Detect which cell encompasses the target text, then output its (x, y) center coordinate. 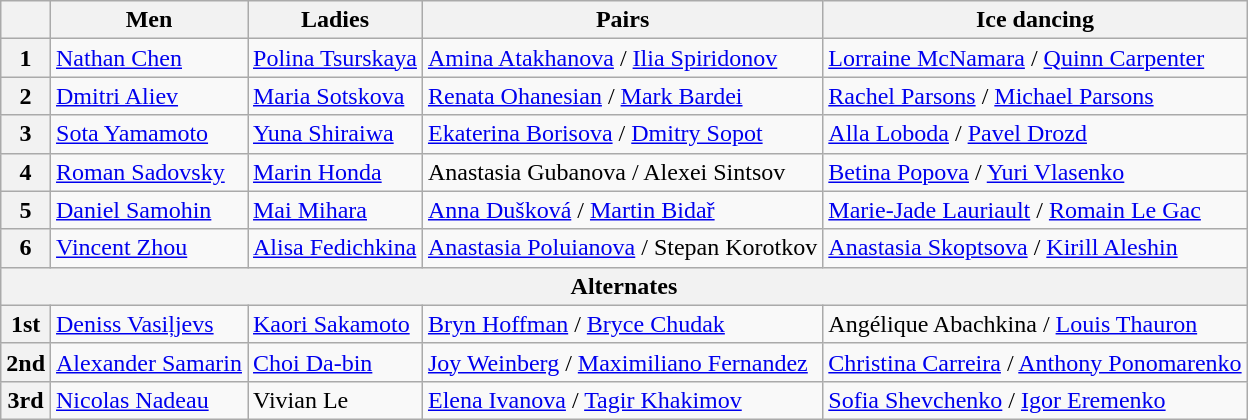
Yuna Shiraiwa (336, 134)
Nathan Chen (150, 58)
Alexander Samarin (150, 362)
Dmitri Aliev (150, 96)
Alternates (624, 286)
1st (26, 324)
5 (26, 210)
Elena Ivanova / Tagir Khakimov (622, 400)
Ice dancing (1035, 20)
Maria Sotskova (336, 96)
Deniss Vasiļjevs (150, 324)
2 (26, 96)
Bryn Hoffman / Bryce Chudak (622, 324)
Joy Weinberg / Maximiliano Fernandez (622, 362)
Sofia Shevchenko / Igor Eremenko (1035, 400)
Amina Atakhanova / Ilia Spiridonov (622, 58)
Polina Tsurskaya (336, 58)
Alisa Fedichkina (336, 248)
Rachel Parsons / Michael Parsons (1035, 96)
2nd (26, 362)
Kaori Sakamoto (336, 324)
Sota Yamamoto (150, 134)
Marin Honda (336, 172)
Roman Sadovsky (150, 172)
Anastasia Skoptsova / Kirill Aleshin (1035, 248)
Mai Mihara (336, 210)
1 (26, 58)
Alla Loboda / Pavel Drozd (1035, 134)
Nicolas Nadeau (150, 400)
Ladies (336, 20)
Betina Popova / Yuri Vlasenko (1035, 172)
4 (26, 172)
Anna Dušková / Martin Bidař (622, 210)
Vivian Le (336, 400)
Pairs (622, 20)
Vincent Zhou (150, 248)
Anastasia Gubanova / Alexei Sintsov (622, 172)
Men (150, 20)
6 (26, 248)
Anastasia Poluianova / Stepan Korotkov (622, 248)
Christina Carreira / Anthony Ponomarenko (1035, 362)
Choi Da-bin (336, 362)
3rd (26, 400)
Lorraine McNamara / Quinn Carpenter (1035, 58)
Marie-Jade Lauriault / Romain Le Gac (1035, 210)
3 (26, 134)
Angélique Abachkina / Louis Thauron (1035, 324)
Renata Ohanesian / Mark Bardei (622, 96)
Daniel Samohin (150, 210)
Ekaterina Borisova / Dmitry Sopot (622, 134)
